Detect which cell encompasses the target text, then output its [x, y] center coordinate. 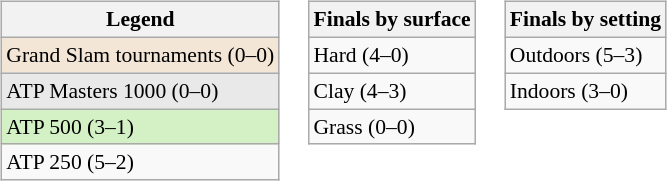
Grand Slam tournaments (0–0) [140, 55]
Finals by setting [586, 20]
Clay (4–3) [392, 91]
Hard (4–0) [392, 55]
Finals by surface [392, 20]
Legend [140, 20]
ATP Masters 1000 (0–0) [140, 91]
Outdoors (5–3) [586, 55]
ATP 250 (5–2) [140, 162]
Grass (0–0) [392, 127]
Indoors (3–0) [586, 91]
ATP 500 (3–1) [140, 127]
